From the cell containing the given text, extract its center point as (x, y) coordinate. 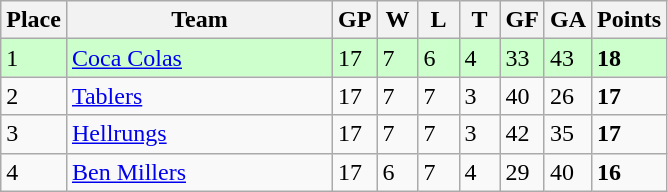
16 (630, 172)
43 (568, 58)
GA (568, 20)
Ben Millers (199, 172)
18 (630, 58)
1 (34, 58)
2 (34, 96)
GF (522, 20)
Hellrungs (199, 134)
T (480, 20)
33 (522, 58)
W (398, 20)
29 (522, 172)
42 (522, 134)
35 (568, 134)
Place (34, 20)
26 (568, 96)
Tablers (199, 96)
Team (199, 20)
GP (355, 20)
L (438, 20)
Coca Colas (199, 58)
Points (630, 20)
